From the cell containing the given text, extract its center point as (X, Y) coordinate. 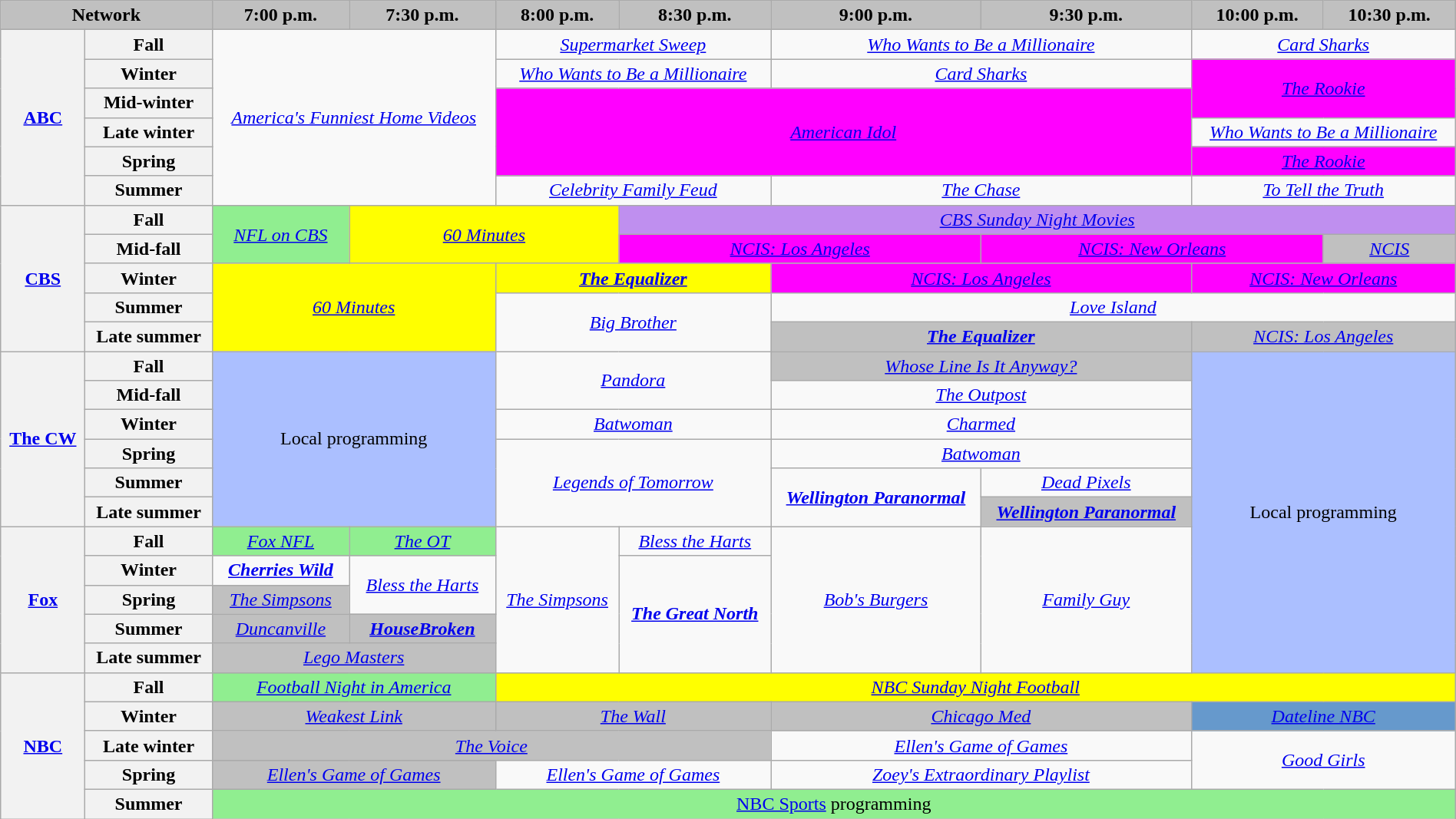
Good Girls (1323, 760)
7:30 p.m. (422, 15)
America's Funniest Home Videos (353, 117)
The Voice (491, 745)
Family Guy (1086, 599)
ABC (43, 117)
Network (106, 15)
CBS (43, 278)
To Tell the Truth (1323, 190)
HouseBroken (422, 629)
Big Brother (633, 322)
Football Night in America (353, 687)
NCIS (1389, 249)
American Idol (843, 132)
Charmed (981, 424)
Fox (43, 599)
Supermarket Sweep (633, 45)
9:00 p.m. (876, 15)
Celebrity Family Feud (633, 190)
The Wall (633, 716)
The OT (422, 541)
CBS Sunday Night Movies (1037, 220)
Duncanville (280, 629)
NBC (43, 745)
Mid-winter (149, 103)
NBC Sunday Night Football (975, 687)
NFL on CBS (280, 234)
Cherries Wild (280, 570)
9:30 p.m. (1086, 15)
Weakest Link (353, 716)
The Chase (981, 190)
Pandora (633, 381)
10:30 p.m. (1389, 15)
The CW (43, 439)
Dead Pixels (1086, 483)
Legends of Tomorrow (633, 483)
7:00 p.m. (280, 15)
NBC Sports programming (834, 804)
Bob's Burgers (876, 599)
Chicago Med (981, 716)
8:30 p.m. (694, 15)
Fox NFL (280, 541)
8:00 p.m. (558, 15)
The Great North (694, 614)
Lego Masters (353, 658)
Dateline NBC (1323, 716)
The Outpost (981, 395)
Zoey's Extraordinary Playlist (981, 774)
Whose Line Is It Anyway? (981, 366)
Love Island (1114, 307)
10:00 p.m. (1257, 15)
